Output the (x, y) coordinate of the center of the cell containing the given text.  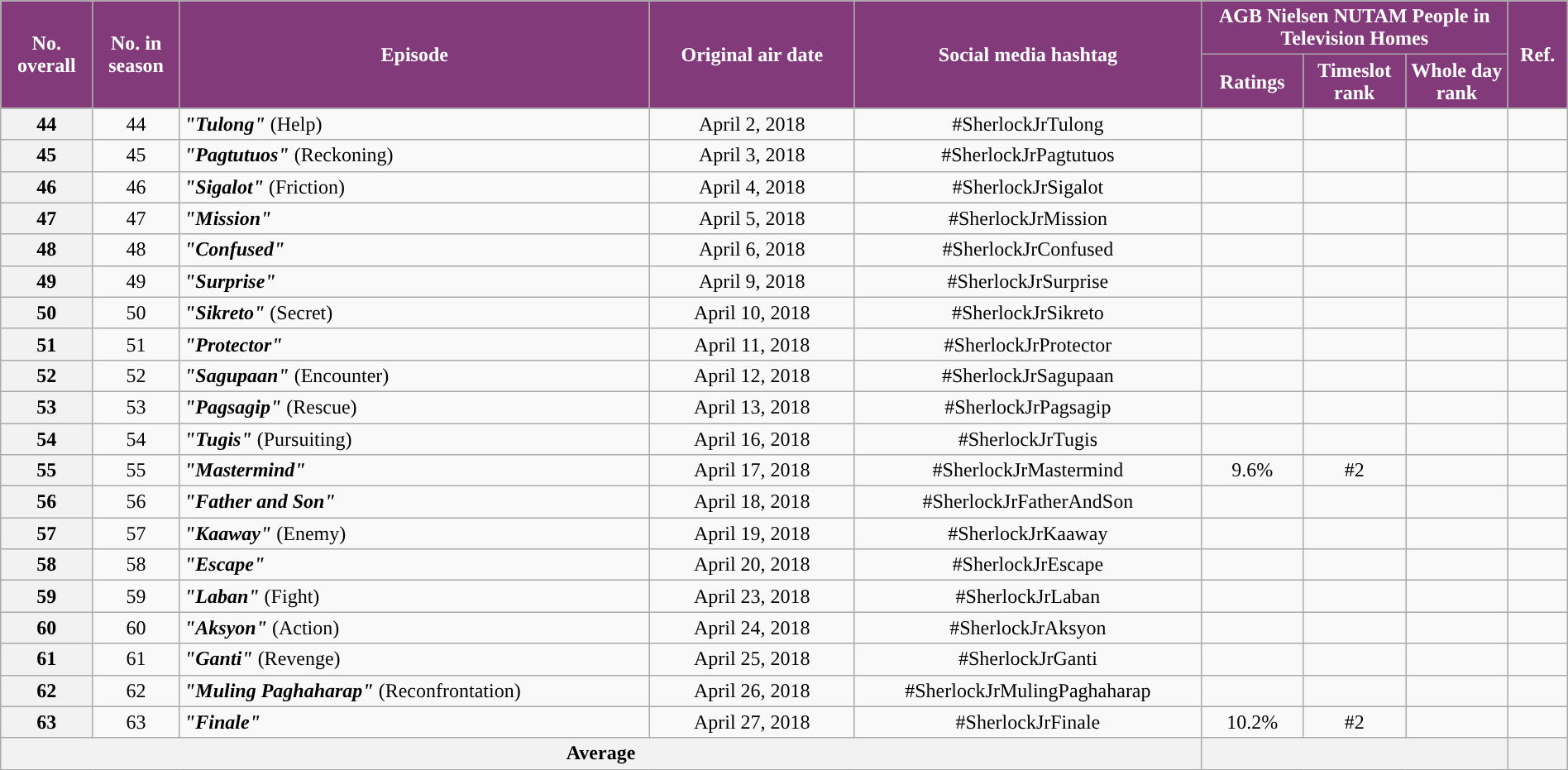
"Tugis" (Pursuiting) (414, 439)
#SherlockJrMastermind (1027, 471)
#SherlockJrSurprise (1027, 281)
Original air date (752, 55)
April 16, 2018 (752, 439)
"Finale" (414, 722)
"Pagsagip" (Rescue) (414, 407)
No. inseason (136, 55)
#SherlockJrSikreto (1027, 313)
9.6% (1252, 471)
#SherlockJrSigalot (1027, 187)
#SherlockJrMulingPaghaharap (1027, 691)
#SherlockJrFinale (1027, 722)
April 6, 2018 (752, 250)
#SherlockJrEscape (1027, 565)
Whole dayrank (1457, 81)
#SherlockJrAksyon (1027, 628)
"Protector" (414, 344)
"Tulong" (Help) (414, 124)
April 27, 2018 (752, 722)
April 23, 2018 (752, 596)
"Escape" (414, 565)
April 24, 2018 (752, 628)
#SherlockJrLaban (1027, 596)
Ratings (1252, 81)
#SherlockJrPagtutuos (1027, 155)
April 17, 2018 (752, 471)
"Muling Paghaharap" (Reconfrontation) (414, 691)
April 2, 2018 (752, 124)
April 19, 2018 (752, 533)
#SherlockJrTugis (1027, 439)
"Sagupaan" (Encounter) (414, 375)
10.2% (1252, 722)
April 25, 2018 (752, 659)
No.overall (46, 55)
"Pagtutuos" (Reckoning) (414, 155)
#SherlockJrKaaway (1027, 533)
"Sigalot" (Friction) (414, 187)
"Mastermind" (414, 471)
April 26, 2018 (752, 691)
"Mission" (414, 218)
"Sikreto" (Secret) (414, 313)
"Confused" (414, 250)
Average (601, 753)
#SherlockJrGanti (1027, 659)
April 9, 2018 (752, 281)
April 11, 2018 (752, 344)
#SherlockJrProtector (1027, 344)
"Father and Son" (414, 502)
"Laban" (Fight) (414, 596)
AGB Nielsen NUTAM People in Television Homes (1355, 28)
"Surprise" (414, 281)
Episode (414, 55)
April 4, 2018 (752, 187)
April 10, 2018 (752, 313)
#SherlockJrMission (1027, 218)
#SherlockJrTulong (1027, 124)
Ref. (1537, 55)
April 18, 2018 (752, 502)
#SherlockJrPagsagip (1027, 407)
#SherlockJrFatherAndSon (1027, 502)
"Ganti" (Revenge) (414, 659)
Social media hashtag (1027, 55)
#SherlockJrConfused (1027, 250)
April 3, 2018 (752, 155)
April 5, 2018 (752, 218)
"Aksyon" (Action) (414, 628)
April 20, 2018 (752, 565)
April 12, 2018 (752, 375)
#SherlockJrSagupaan (1027, 375)
April 13, 2018 (752, 407)
Timeslotrank (1355, 81)
"Kaaway" (Enemy) (414, 533)
